Locate the cell with the specified text and output its (x, y) center coordinate. 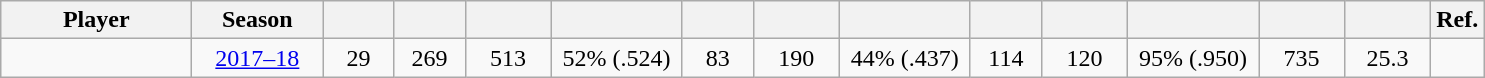
44% (.437) (904, 58)
Ref. (1458, 20)
25.3 (1388, 58)
Player (96, 20)
2017–18 (258, 58)
29 (358, 58)
83 (718, 58)
269 (430, 58)
513 (508, 58)
95% (.950) (1192, 58)
Season (258, 20)
52% (.524) (616, 58)
114 (1006, 58)
120 (1084, 58)
190 (796, 58)
735 (1301, 58)
